Capture the cell that displays the provided text and extract its (x, y) central coordinate. 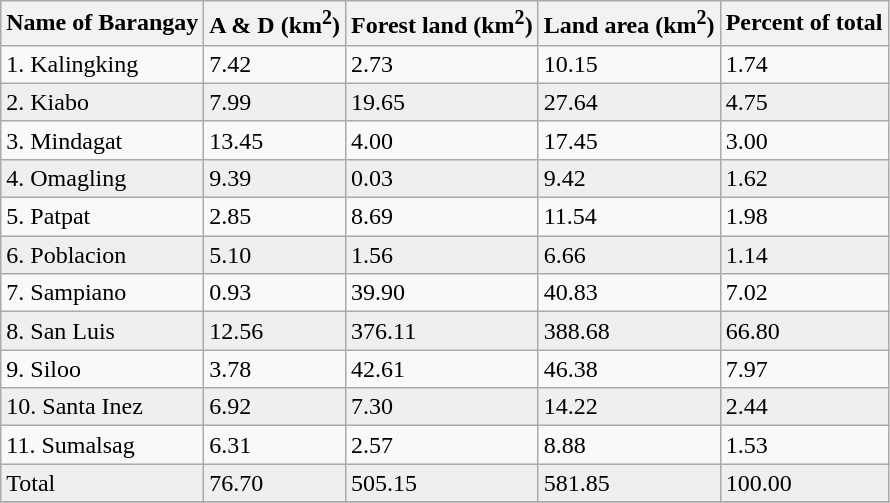
12.56 (275, 331)
7. Sampiano (102, 293)
17.45 (629, 140)
581.85 (629, 483)
Land area (km2) (629, 24)
2.85 (275, 217)
1.74 (804, 64)
7.30 (442, 407)
505.15 (442, 483)
2.73 (442, 64)
40.83 (629, 293)
46.38 (629, 369)
4.00 (442, 140)
27.64 (629, 102)
376.11 (442, 331)
A & D (km2) (275, 24)
4. Omagling (102, 178)
2.44 (804, 407)
9.39 (275, 178)
Percent of total (804, 24)
7.02 (804, 293)
3. Mindagat (102, 140)
1.53 (804, 445)
6.66 (629, 255)
100.00 (804, 483)
76.70 (275, 483)
2. Kiabo (102, 102)
11. Sumalsag (102, 445)
66.80 (804, 331)
6. Poblacion (102, 255)
7.42 (275, 64)
1.56 (442, 255)
4.75 (804, 102)
3.00 (804, 140)
2.57 (442, 445)
11.54 (629, 217)
388.68 (629, 331)
9.42 (629, 178)
19.65 (442, 102)
8.69 (442, 217)
5.10 (275, 255)
7.97 (804, 369)
42.61 (442, 369)
39.90 (442, 293)
10.15 (629, 64)
14.22 (629, 407)
5. Patpat (102, 217)
Total (102, 483)
10. Santa Inez (102, 407)
3.78 (275, 369)
Name of Barangay (102, 24)
0.93 (275, 293)
6.92 (275, 407)
1.98 (804, 217)
9. Siloo (102, 369)
1.62 (804, 178)
Forest land (km2) (442, 24)
7.99 (275, 102)
0.03 (442, 178)
8.88 (629, 445)
13.45 (275, 140)
8. San Luis (102, 331)
1. Kalingking (102, 64)
6.31 (275, 445)
1.14 (804, 255)
